Identify which cell holds the provided text, then report its [x, y] central coordinate. 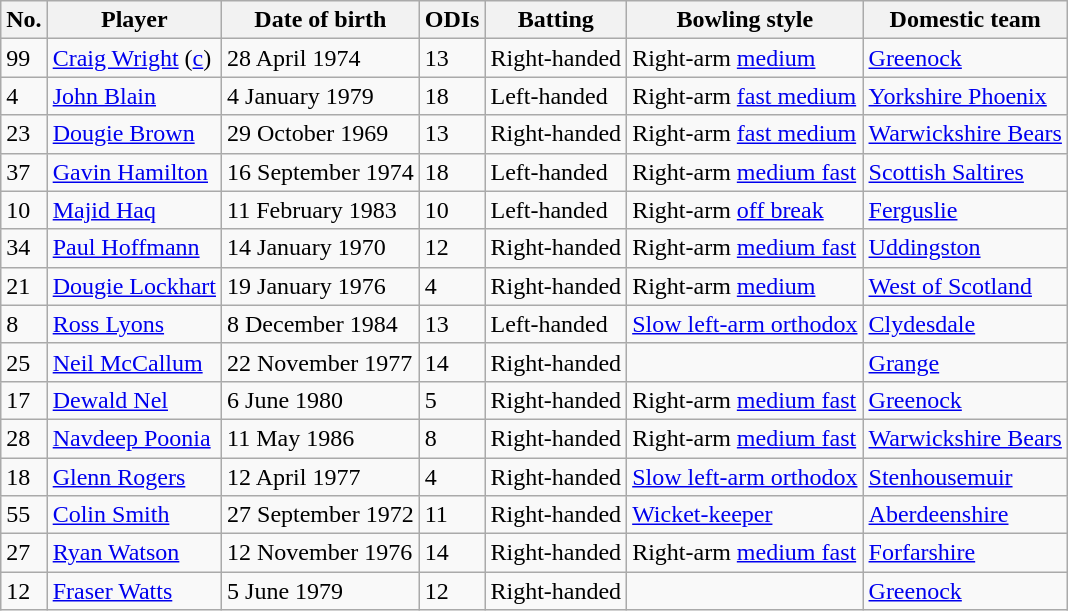
Yorkshire Phoenix [965, 96]
11 [452, 515]
6 June 1980 [321, 400]
Right-arm off break [745, 210]
Navdeep Poonia [134, 438]
Clydesdale [965, 324]
Dougie Lockhart [134, 286]
Aberdeenshire [965, 515]
28 [24, 438]
Dougie Brown [134, 134]
16 September 1974 [321, 172]
John Blain [134, 96]
19 January 1976 [321, 286]
Date of birth [321, 20]
Player [134, 20]
99 [24, 58]
22 November 1977 [321, 362]
5 June 1979 [321, 591]
Batting [556, 20]
Ross Lyons [134, 324]
25 [24, 362]
4 January 1979 [321, 96]
12 April 1977 [321, 477]
Uddingston [965, 248]
Scottish Saltires [965, 172]
Gavin Hamilton [134, 172]
8 December 1984 [321, 324]
27 [24, 553]
Grange [965, 362]
Bowling style [745, 20]
34 [24, 248]
17 [24, 400]
5 [452, 400]
28 April 1974 [321, 58]
Forfarshire [965, 553]
No. [24, 20]
Domestic team [965, 20]
Neil McCallum [134, 362]
Ryan Watson [134, 553]
Dewald Nel [134, 400]
11 May 1986 [321, 438]
12 November 1976 [321, 553]
Colin Smith [134, 515]
55 [24, 515]
Paul Hoffmann [134, 248]
27 September 1972 [321, 515]
Majid Haq [134, 210]
23 [24, 134]
14 January 1970 [321, 248]
Glenn Rogers [134, 477]
11 February 1983 [321, 210]
West of Scotland [965, 286]
29 October 1969 [321, 134]
21 [24, 286]
Ferguslie [965, 210]
Craig Wright (c) [134, 58]
ODIs [452, 20]
37 [24, 172]
Fraser Watts [134, 591]
Wicket-keeper [745, 515]
Stenhousemuir [965, 477]
